Output the [X, Y] coordinate of the center of the cell containing the given text.  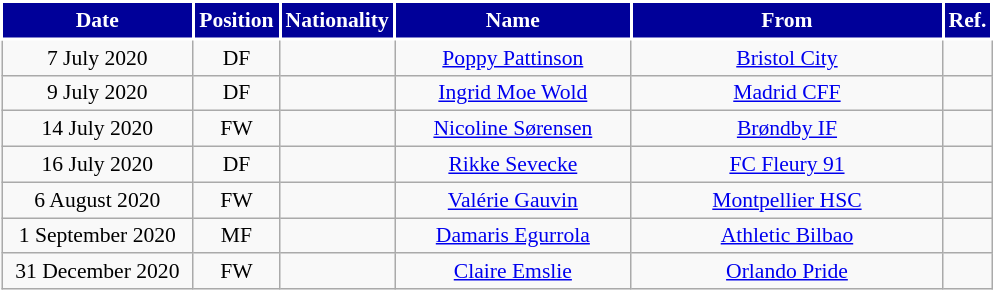
Brøndby IF [787, 129]
1 September 2020 [98, 236]
6 August 2020 [98, 200]
MF [236, 236]
Damaris Egurrola [514, 236]
Claire Emslie [514, 272]
Poppy Pattinson [514, 57]
Bristol City [787, 57]
Athletic Bilbao [787, 236]
Madrid CFF [787, 93]
14 July 2020 [98, 129]
Ref. [968, 20]
Nicoline Sørensen [514, 129]
9 July 2020 [98, 93]
16 July 2020 [98, 165]
Rikke Sevecke [514, 165]
Orlando Pride [787, 272]
Position [236, 20]
Date [98, 20]
Montpellier HSC [787, 200]
31 December 2020 [98, 272]
7 July 2020 [98, 57]
Name [514, 20]
Ingrid Moe Wold [514, 93]
FC Fleury 91 [787, 165]
Nationality [338, 20]
From [787, 20]
Valérie Gauvin [514, 200]
